Capture the cell that displays the provided text and extract its [X, Y] central coordinate. 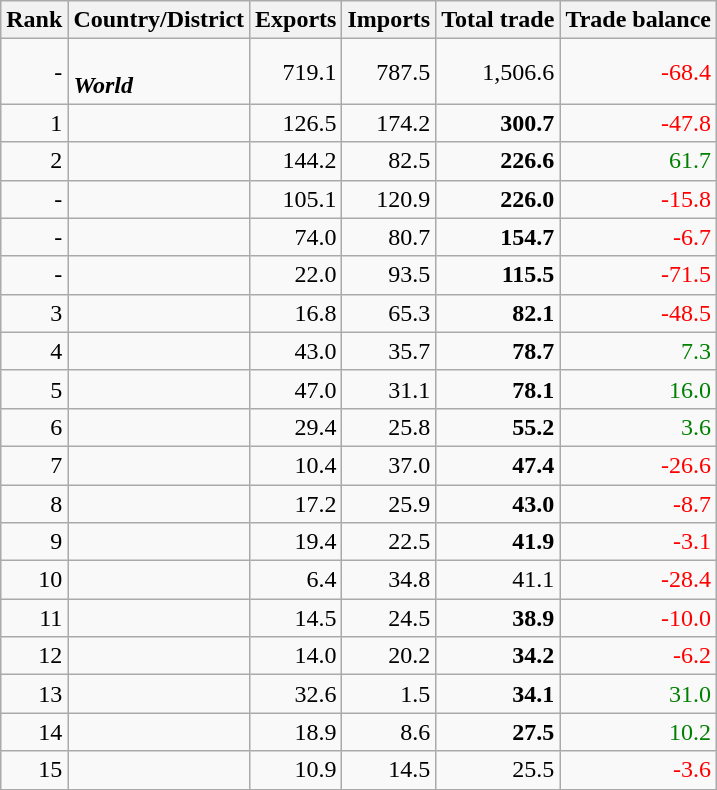
-15.8 [638, 199]
16.0 [638, 389]
78.7 [498, 351]
82.1 [498, 313]
5 [34, 389]
10 [34, 580]
35.7 [389, 351]
10.9 [296, 770]
17.2 [296, 503]
-48.5 [638, 313]
16.8 [296, 313]
300.7 [498, 123]
-10.0 [638, 618]
154.7 [498, 237]
74.0 [296, 237]
World [159, 72]
-28.4 [638, 580]
10.4 [296, 465]
25.8 [389, 427]
34.2 [498, 656]
14.0 [296, 656]
226.6 [498, 161]
-6.7 [638, 237]
8.6 [389, 732]
Country/District [159, 20]
34.1 [498, 694]
22.0 [296, 275]
29.4 [296, 427]
38.9 [498, 618]
31.1 [389, 389]
10.2 [638, 732]
15 [34, 770]
105.1 [296, 199]
55.2 [498, 427]
Exports [296, 20]
6.4 [296, 580]
22.5 [389, 542]
-68.4 [638, 72]
12 [34, 656]
6 [34, 427]
47.0 [296, 389]
9 [34, 542]
20.2 [389, 656]
115.5 [498, 275]
93.5 [389, 275]
41.9 [498, 542]
787.5 [389, 72]
80.7 [389, 237]
1.5 [389, 694]
32.6 [296, 694]
25.5 [498, 770]
65.3 [389, 313]
226.0 [498, 199]
1 [34, 123]
19.4 [296, 542]
120.9 [389, 199]
174.2 [389, 123]
47.4 [498, 465]
719.1 [296, 72]
78.1 [498, 389]
14 [34, 732]
25.9 [389, 503]
24.5 [389, 618]
13 [34, 694]
3 [34, 313]
Trade balance [638, 20]
4 [34, 351]
37.0 [389, 465]
31.0 [638, 694]
7.3 [638, 351]
144.2 [296, 161]
-3.6 [638, 770]
-26.6 [638, 465]
7 [34, 465]
3.6 [638, 427]
34.8 [389, 580]
Imports [389, 20]
18.9 [296, 732]
Rank [34, 20]
126.5 [296, 123]
41.1 [498, 580]
8 [34, 503]
2 [34, 161]
1,506.6 [498, 72]
-71.5 [638, 275]
11 [34, 618]
27.5 [498, 732]
82.5 [389, 161]
-8.7 [638, 503]
-6.2 [638, 656]
Total trade [498, 20]
61.7 [638, 161]
-47.8 [638, 123]
-3.1 [638, 542]
